Return the [x, y] coordinate for the center point of the cell that contains the specified text.  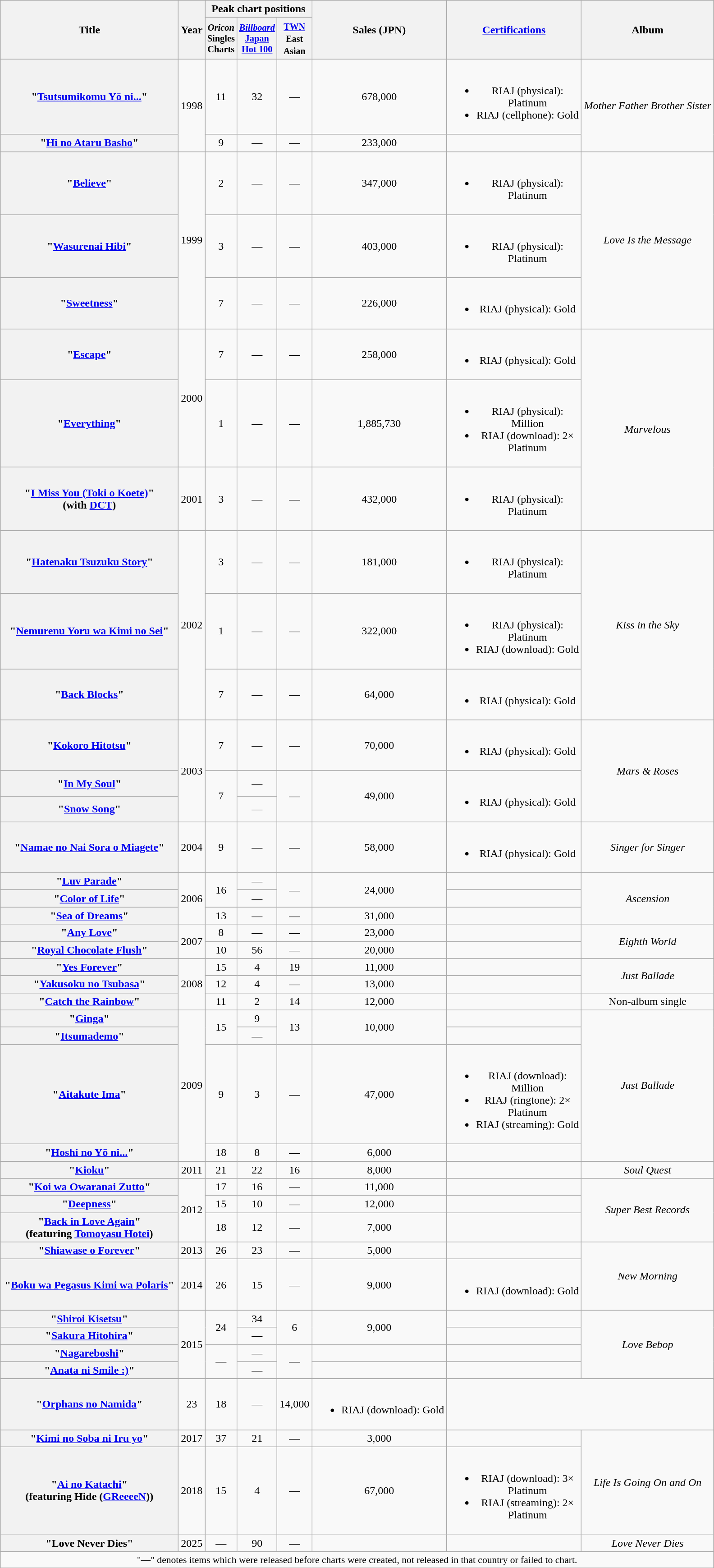
2009 [192, 1086]
"Hoshi no Yō ni..." [89, 1152]
"Escape" [89, 354]
24,000 [380, 890]
Eighth World [647, 941]
17 [221, 1187]
34 [257, 1319]
"Yes Forever" [89, 967]
"Back in Love Again"(featuring Tomoyasu Hotei) [89, 1227]
37 [221, 1438]
"Yakusoku no Tsubasa" [89, 984]
32 [257, 96]
5,000 [380, 1251]
Singer for Singer [647, 848]
20,000 [380, 950]
2000 [192, 398]
"Tsutsumikomu Yō ni..." [89, 96]
14 [295, 1001]
233,000 [380, 143]
2014 [192, 1285]
"Deepness" [89, 1204]
"Shiroi Kisetsu" [89, 1319]
2006 [192, 899]
403,000 [380, 246]
"Royal Chocolate Flush" [89, 950]
Love Never Dies [647, 1543]
"Hi no Ataru Basho" [89, 143]
Love Bebop [647, 1344]
"Snow Song" [89, 809]
"Ginga" [89, 1018]
RIAJ (physical): PlatinumRIAJ (download): Gold [514, 631]
2018 [192, 1490]
22 [257, 1170]
"Shiawase o Forever" [89, 1251]
Soul Quest [647, 1170]
24 [221, 1327]
1,885,730 [380, 423]
23,000 [380, 933]
"Back Blocks" [89, 694]
Mars & Roses [647, 771]
14,000 [295, 1404]
"Orphans no Namida" [89, 1404]
"Ai no Katachi"(featuring Hide (GReeeeN)) [89, 1490]
Title [89, 30]
322,000 [380, 631]
"Catch the Rainbow" [89, 1001]
70,000 [380, 746]
19 [295, 967]
13,000 [380, 984]
"Boku wa Pegasus Kimi wa Polaris" [89, 1285]
"Any Love" [89, 933]
Oricon Singles Charts [221, 38]
Non-album single [647, 1001]
Billboard Japan Hot 100 [257, 38]
New Morning [647, 1276]
47,000 [380, 1094]
432,000 [380, 499]
10,000 [380, 1027]
"Koi wa Owaranai Zutto" [89, 1187]
226,000 [380, 303]
58,000 [380, 848]
7,000 [380, 1227]
RIAJ (physical): MillionRIAJ (download): 2× Platinum [514, 423]
"Sweetness" [89, 303]
"Nemurenu Yoru wa Kimi no Sei" [89, 631]
"Sea of Dreams" [89, 916]
"Color of Life" [89, 899]
1998 [192, 105]
RIAJ (download): MillionRIAJ (ringtone): 2× PlatinumRIAJ (streaming): Gold [514, 1094]
90 [257, 1543]
"Namae no Nai Sora o Miagete" [89, 848]
Certifications [514, 30]
"Everything" [89, 423]
"Hatenaku Tsuzuku Story" [89, 562]
"Anata ni Smile :)" [89, 1370]
"Wasurenai Hibi" [89, 246]
64,000 [380, 694]
Kiss in the Sky [647, 625]
"Kioku" [89, 1170]
2003 [192, 771]
Super Best Records [647, 1210]
Year [192, 30]
56 [257, 950]
RIAJ (download): 3× PlatinumRIAJ (streaming): 2× Platinum [514, 1490]
Ascension [647, 899]
2011 [192, 1170]
2007 [192, 941]
Life Is Going On and On [647, 1482]
Love Is the Message [647, 240]
181,000 [380, 562]
"I Miss You (Toki o Koete)"(with DCT) [89, 499]
2015 [192, 1344]
347,000 [380, 183]
2013 [192, 1251]
2002 [192, 625]
1999 [192, 240]
2004 [192, 848]
TWN East Asian [295, 38]
"Itsumademo" [89, 1036]
2025 [192, 1543]
8,000 [380, 1170]
Marvelous [647, 429]
"Kokoro Hitotsu" [89, 746]
Album [647, 30]
"Luv Parade" [89, 881]
Peak chart positions [259, 9]
2017 [192, 1438]
31,000 [380, 916]
2001 [192, 499]
"Nagareboshi" [89, 1353]
3,000 [380, 1438]
RIAJ (physical): PlatinumRIAJ (cellphone): Gold [514, 96]
2012 [192, 1210]
"Aitakute Ima" [89, 1094]
678,000 [380, 96]
"Sakura Hitohira" [89, 1336]
2008 [192, 984]
Sales (JPN) [380, 30]
6,000 [380, 1152]
49,000 [380, 796]
"Kimi no Soba ni Iru yo" [89, 1438]
"—" denotes items which were released before charts were created, not released in that country or failed to chart. [357, 1559]
6 [295, 1327]
"Love Never Dies" [89, 1543]
"Believe" [89, 183]
"In My Soul" [89, 784]
67,000 [380, 1490]
258,000 [380, 354]
Mother Father Brother Sister [647, 105]
